Scan for the cell matching the given text and deliver its (x, y) coordinate at center. 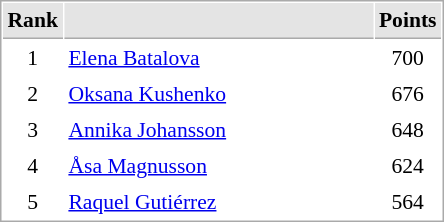
Rank (32, 21)
1 (32, 57)
700 (408, 57)
564 (408, 201)
676 (408, 93)
Points (408, 21)
Raquel Gutiérrez (218, 201)
Annika Johansson (218, 129)
Åsa Magnusson (218, 165)
5 (32, 201)
4 (32, 165)
3 (32, 129)
Elena Batalova (218, 57)
648 (408, 129)
2 (32, 93)
624 (408, 165)
Oksana Kushenko (218, 93)
